Provide the [x, y] coordinate of the cell's center where the given text is located.  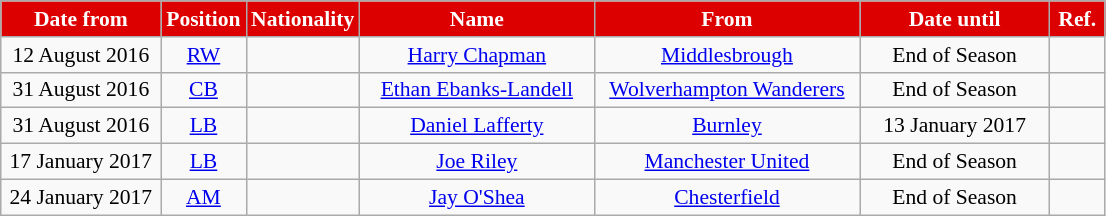
From [726, 19]
Harry Chapman [476, 55]
Wolverhampton Wanderers [726, 90]
CB [204, 90]
Ethan Ebanks-Landell [476, 90]
Chesterfield [726, 197]
Name [476, 19]
Joe Riley [476, 162]
Ref. [1078, 19]
Middlesbrough [726, 55]
Manchester United [726, 162]
24 January 2017 [81, 197]
AM [204, 197]
13 January 2017 [955, 126]
Date from [81, 19]
RW [204, 55]
Burnley [726, 126]
Daniel Lafferty [476, 126]
Jay O'Shea [476, 197]
12 August 2016 [81, 55]
17 January 2017 [81, 162]
Date until [955, 19]
Position [204, 19]
Nationality [302, 19]
